For the text-containing cell, return its midpoint in [X, Y] coordinate format. 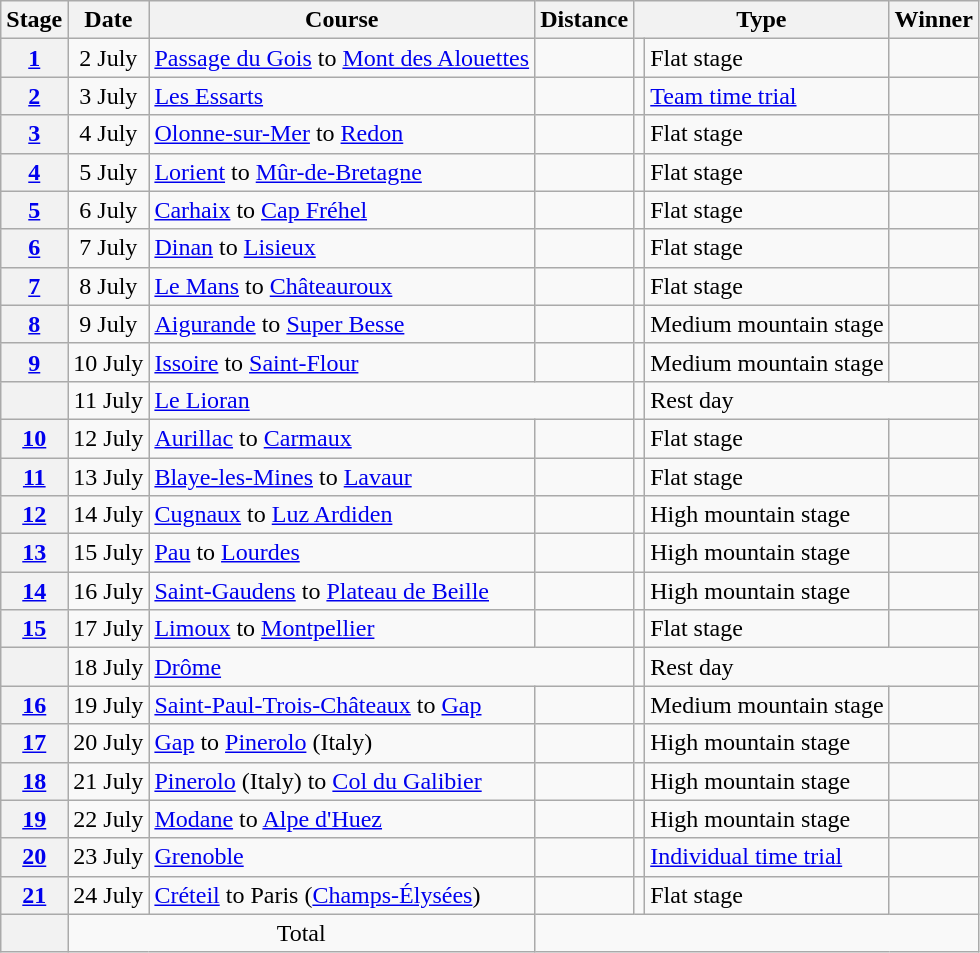
11 [34, 477]
Le Lioran [392, 400]
19 July [108, 705]
5 [34, 210]
Modane to Alpe d'Huez [342, 819]
Issoire to Saint-Flour [342, 362]
10 [34, 438]
18 July [108, 667]
Olonne-sur-Mer to Redon [342, 134]
21 July [108, 781]
Blaye-les-Mines to Lavaur [342, 477]
12 July [108, 438]
9 [34, 362]
Aurillac to Carmaux [342, 438]
Drôme [392, 667]
13 [34, 553]
Total [302, 933]
17 [34, 743]
19 [34, 819]
Gap to Pinerolo (Italy) [342, 743]
16 July [108, 591]
24 July [108, 895]
5 July [108, 172]
Dinan to Lisieux [342, 248]
20 [34, 857]
Team time trial [767, 96]
9 July [108, 324]
12 [34, 515]
Passage du Gois to Mont des Alouettes [342, 58]
Grenoble [342, 857]
Créteil to Paris (Champs-Élysées) [342, 895]
8 July [108, 286]
Cugnaux to Luz Ardiden [342, 515]
22 July [108, 819]
6 [34, 248]
Carhaix to Cap Fréhel [342, 210]
7 July [108, 248]
3 [34, 134]
14 [34, 591]
Pau to Lourdes [342, 553]
7 [34, 286]
Course [342, 20]
1 [34, 58]
Winner [934, 20]
Lorient to Mûr-de-Bretagne [342, 172]
20 July [108, 743]
Pinerolo (Italy) to Col du Galibier [342, 781]
10 July [108, 362]
Le Mans to Châteauroux [342, 286]
16 [34, 705]
6 July [108, 210]
17 July [108, 629]
23 July [108, 857]
2 July [108, 58]
Saint-Gaudens to Plateau de Beille [342, 591]
Saint-Paul-Trois-Châteaux to Gap [342, 705]
14 July [108, 515]
Aigurande to Super Besse [342, 324]
15 [34, 629]
4 July [108, 134]
3 July [108, 96]
21 [34, 895]
Stage [34, 20]
2 [34, 96]
Individual time trial [767, 857]
11 July [108, 400]
Date [108, 20]
4 [34, 172]
8 [34, 324]
Limoux to Montpellier [342, 629]
18 [34, 781]
15 July [108, 553]
Type [762, 20]
13 July [108, 477]
Les Essarts [342, 96]
Distance [584, 20]
